Output the (x, y) coordinate of the center of the cell containing the given text.  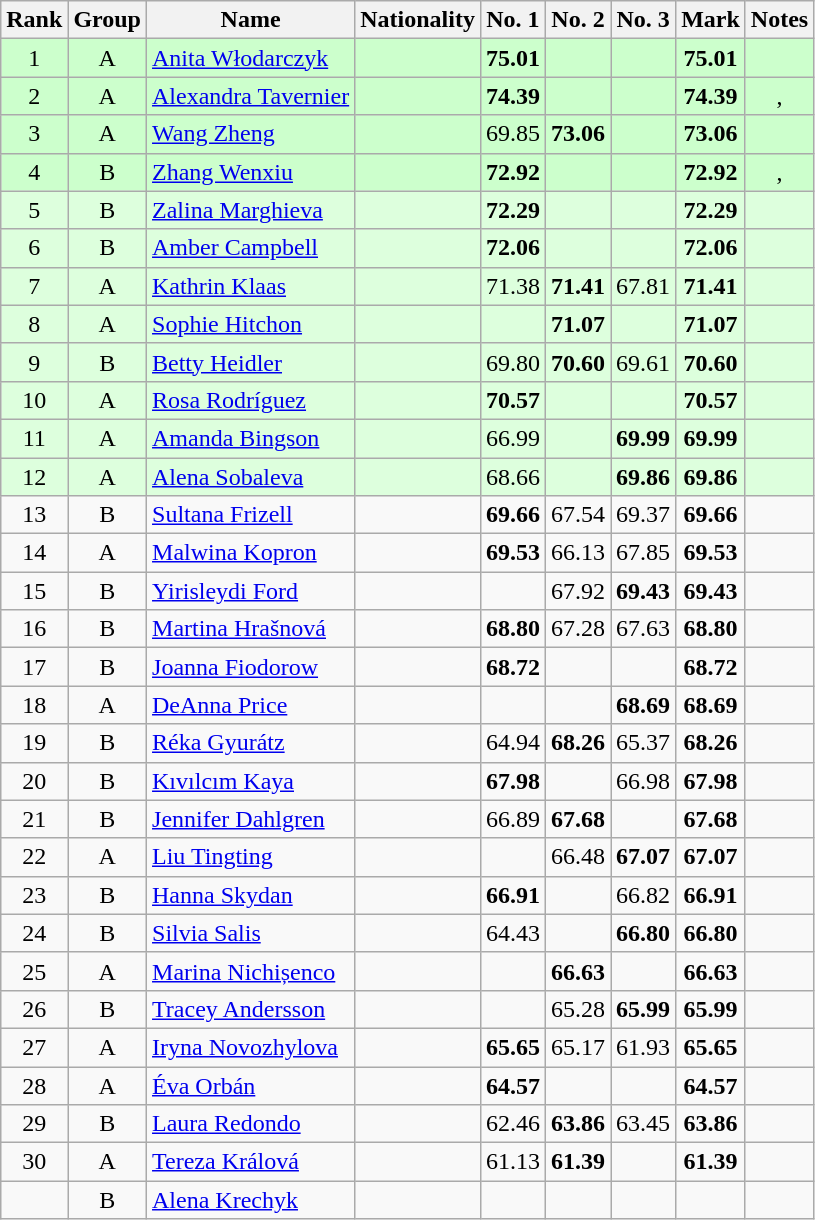
10 (34, 400)
Zhang Wenxiu (251, 172)
6 (34, 248)
3 (34, 134)
Tereza Králová (251, 1162)
Jennifer Dahlgren (251, 819)
17 (34, 667)
13 (34, 515)
65.17 (578, 1047)
Martina Hrašnová (251, 629)
27 (34, 1047)
9 (34, 362)
61.13 (512, 1162)
26 (34, 1009)
Rosa Rodríguez (251, 400)
67.54 (578, 515)
Laura Redondo (251, 1124)
Rank (34, 20)
66.89 (512, 819)
Amber Campbell (251, 248)
67.28 (578, 629)
Hanna Skydan (251, 895)
69.85 (512, 134)
5 (34, 210)
66.48 (578, 857)
25 (34, 971)
Name (251, 20)
11 (34, 438)
71.38 (512, 286)
7 (34, 286)
Marina Nichișenco (251, 971)
66.13 (578, 553)
67.63 (644, 629)
Iryna Novozhylova (251, 1047)
Amanda Bingson (251, 438)
62.46 (512, 1124)
Alena Krechyk (251, 1200)
Sophie Hitchon (251, 324)
No. 3 (644, 20)
16 (34, 629)
Liu Tingting (251, 857)
69.37 (644, 515)
67.81 (644, 286)
Mark (711, 20)
68.66 (512, 477)
69.80 (512, 362)
Wang Zheng (251, 134)
Alena Sobaleva (251, 477)
Nationality (418, 20)
19 (34, 743)
66.99 (512, 438)
Malwina Kopron (251, 553)
63.45 (644, 1124)
No. 1 (512, 20)
1 (34, 58)
28 (34, 1085)
21 (34, 819)
Kıvılcım Kaya (251, 781)
Zalina Marghieva (251, 210)
No. 2 (578, 20)
65.28 (578, 1009)
Kathrin Klaas (251, 286)
DeAnna Price (251, 705)
12 (34, 477)
8 (34, 324)
66.98 (644, 781)
30 (34, 1162)
2 (34, 96)
Yirisleydi Ford (251, 591)
14 (34, 553)
Anita Włodarczyk (251, 58)
64.94 (512, 743)
15 (34, 591)
Éva Orbán (251, 1085)
24 (34, 933)
Group (108, 20)
Notes (779, 20)
Betty Heidler (251, 362)
23 (34, 895)
4 (34, 172)
Réka Gyurátz (251, 743)
67.85 (644, 553)
66.82 (644, 895)
69.61 (644, 362)
Tracey Andersson (251, 1009)
64.43 (512, 933)
65.37 (644, 743)
61.93 (644, 1047)
Sultana Frizell (251, 515)
22 (34, 857)
29 (34, 1124)
67.92 (578, 591)
Silvia Salis (251, 933)
20 (34, 781)
Alexandra Tavernier (251, 96)
18 (34, 705)
Joanna Fiodorow (251, 667)
